For the text-containing cell, return its midpoint in (X, Y) coordinate format. 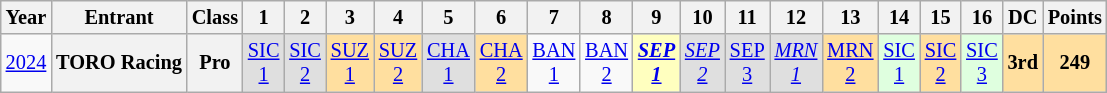
SEP1 (656, 63)
CHA2 (502, 63)
SUZ1 (350, 63)
10 (702, 17)
SIC3 (982, 63)
14 (898, 17)
Year (26, 17)
16 (982, 17)
SEP2 (702, 63)
Entrant (119, 17)
3rd (1023, 63)
Pro (215, 63)
TORO Racing (119, 63)
7 (554, 17)
MRN2 (850, 63)
SEP3 (748, 63)
Class (215, 17)
2024 (26, 63)
4 (398, 17)
3 (350, 17)
BAN1 (554, 63)
249 (1075, 63)
15 (940, 17)
11 (748, 17)
SUZ2 (398, 63)
Points (1075, 17)
5 (448, 17)
9 (656, 17)
MRN1 (796, 63)
13 (850, 17)
1 (264, 17)
12 (796, 17)
BAN2 (606, 63)
8 (606, 17)
6 (502, 17)
CHA1 (448, 63)
2 (304, 17)
DC (1023, 17)
